Determine the [x, y] coordinate at the center of the cell enclosing the given text.  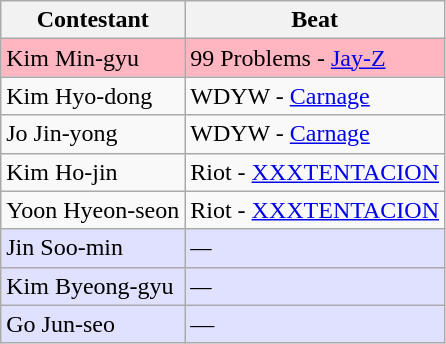
Beat [315, 20]
Yoon Hyeon-seon [93, 210]
Kim Min-gyu [93, 58]
Jo Jin-yong [93, 134]
99 Problems - Jay-Z [315, 58]
Kim Ho-jin [93, 172]
Jin Soo-min [93, 248]
Contestant [93, 20]
Kim Hyo-dong [93, 96]
Go Jun-seo [93, 324]
Kim Byeong-gyu [93, 286]
